Return the [x, y] coordinate for the center point of the cell that contains the specified text.  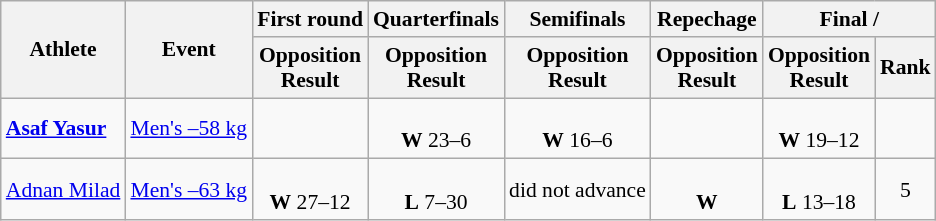
Men's –63 kg [188, 190]
Adnan Milad [64, 190]
Event [188, 50]
Rank [906, 68]
W 19–12 [819, 128]
Men's –58 kg [188, 128]
5 [906, 190]
L 13–18 [819, 190]
Semifinals [578, 19]
W [707, 190]
W 27–12 [310, 190]
W 23–6 [436, 128]
Asaf Yasur [64, 128]
Athlete [64, 50]
L 7–30 [436, 190]
Repechage [707, 19]
Quarterfinals [436, 19]
First round [310, 19]
did not advance [578, 190]
Final / [850, 19]
W 16–6 [578, 128]
